Return the (x, y) coordinate for the center point of the cell that contains the specified text.  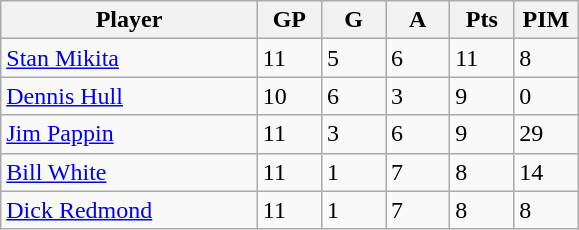
29 (546, 134)
10 (289, 96)
Jim Pappin (130, 134)
14 (546, 172)
Dennis Hull (130, 96)
Bill White (130, 172)
Dick Redmond (130, 210)
Stan Mikita (130, 58)
A (418, 20)
G (353, 20)
5 (353, 58)
Pts (482, 20)
0 (546, 96)
PIM (546, 20)
Player (130, 20)
GP (289, 20)
